Find where the given text appears and provide that cell's center as (X, Y) coordinate. 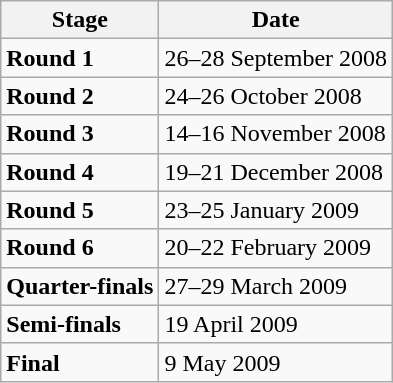
Round 5 (80, 210)
27–29 March 2009 (276, 286)
24–26 October 2008 (276, 96)
26–28 September 2008 (276, 58)
23–25 January 2009 (276, 210)
19 April 2009 (276, 324)
Stage (80, 20)
19–21 December 2008 (276, 172)
Quarter-finals (80, 286)
Round 6 (80, 248)
Round 2 (80, 96)
Round 3 (80, 134)
Date (276, 20)
Semi-finals (80, 324)
14–16 November 2008 (276, 134)
Final (80, 362)
20–22 February 2009 (276, 248)
Round 4 (80, 172)
Round 1 (80, 58)
9 May 2009 (276, 362)
